Find where the given text appears and provide that cell's center as (X, Y) coordinate. 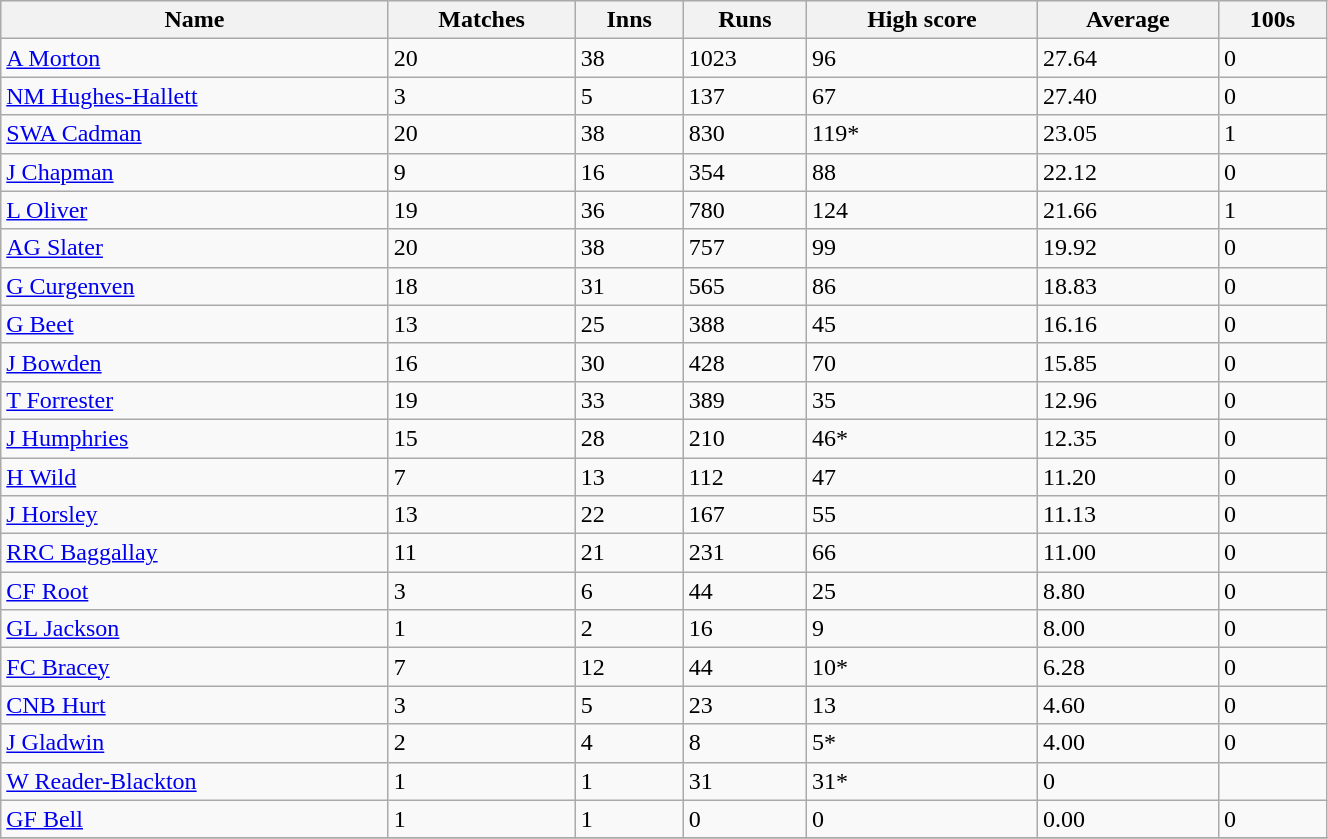
12 (629, 667)
780 (744, 210)
6 (629, 591)
22.12 (1128, 172)
46* (922, 438)
47 (922, 477)
137 (744, 96)
388 (744, 324)
30 (629, 362)
FC Bracey (194, 667)
112 (744, 477)
389 (744, 400)
119* (922, 134)
70 (922, 362)
36 (629, 210)
830 (744, 134)
16.16 (1128, 324)
J Gladwin (194, 743)
J Bowden (194, 362)
23 (744, 705)
H Wild (194, 477)
11.00 (1128, 553)
66 (922, 553)
L Oliver (194, 210)
4.60 (1128, 705)
High score (922, 20)
33 (629, 400)
167 (744, 515)
231 (744, 553)
28 (629, 438)
100s (1272, 20)
11 (482, 553)
8 (744, 743)
18 (482, 286)
8.00 (1128, 629)
J Horsley (194, 515)
0.00 (1128, 819)
J Humphries (194, 438)
Runs (744, 20)
27.40 (1128, 96)
757 (744, 248)
55 (922, 515)
19.92 (1128, 248)
15 (482, 438)
T Forrester (194, 400)
4 (629, 743)
27.64 (1128, 58)
A Morton (194, 58)
5* (922, 743)
88 (922, 172)
10* (922, 667)
GF Bell (194, 819)
23.05 (1128, 134)
W Reader-Blackton (194, 781)
Inns (629, 20)
565 (744, 286)
18.83 (1128, 286)
35 (922, 400)
12.96 (1128, 400)
22 (629, 515)
Name (194, 20)
RRC Baggallay (194, 553)
124 (922, 210)
G Curgenven (194, 286)
21.66 (1128, 210)
67 (922, 96)
210 (744, 438)
8.80 (1128, 591)
Matches (482, 20)
12.35 (1128, 438)
SWA Cadman (194, 134)
96 (922, 58)
15.85 (1128, 362)
CF Root (194, 591)
Average (1128, 20)
G Beet (194, 324)
428 (744, 362)
4.00 (1128, 743)
86 (922, 286)
NM Hughes-Hallett (194, 96)
1023 (744, 58)
31* (922, 781)
AG Slater (194, 248)
11.13 (1128, 515)
J Chapman (194, 172)
45 (922, 324)
99 (922, 248)
GL Jackson (194, 629)
21 (629, 553)
CNB Hurt (194, 705)
11.20 (1128, 477)
354 (744, 172)
6.28 (1128, 667)
